From the cell containing the given text, extract its center point as [X, Y] coordinate. 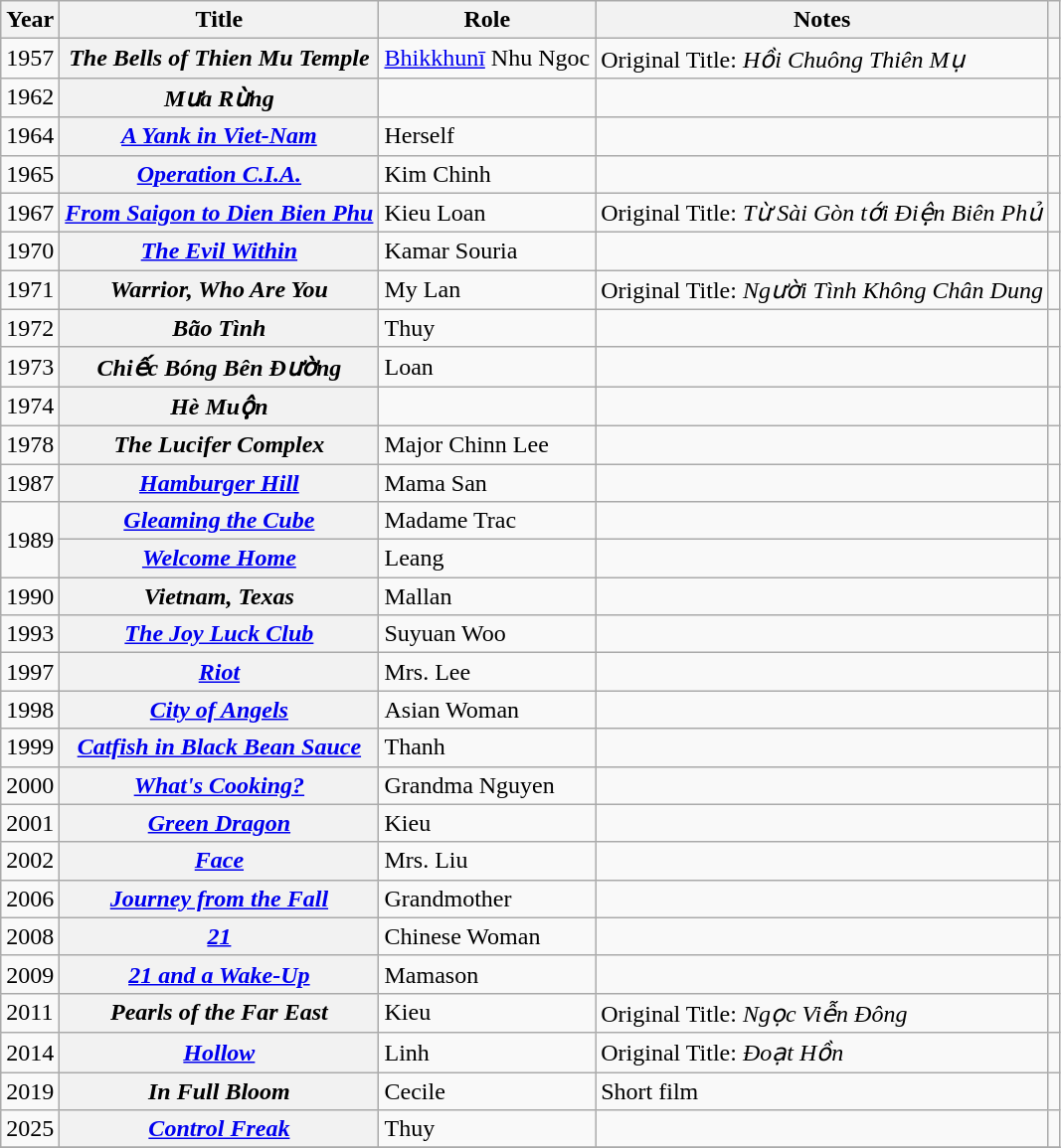
Leang [487, 559]
Grandma Nguyen [487, 785]
Linh [487, 1053]
Madame Trac [487, 521]
Gleaming the Cube [219, 521]
Kieu Loan [487, 213]
1993 [30, 634]
The Evil Within [219, 251]
My Lan [487, 290]
City of Angels [219, 710]
Kim Chinh [487, 174]
Green Dragon [219, 823]
In Full Bloom [219, 1090]
Herself [487, 136]
Operation C.I.A. [219, 174]
Hamburger Hill [219, 482]
1998 [30, 710]
The Lucifer Complex [219, 444]
Riot [219, 672]
2019 [30, 1090]
Loan [487, 367]
From Saigon to Dien Bien Phu [219, 213]
2008 [30, 936]
Major Chinn Lee [487, 444]
Short film [822, 1090]
1970 [30, 251]
Mama San [487, 482]
Grandmother [487, 899]
Mrs. Liu [487, 861]
1964 [30, 136]
2001 [30, 823]
1974 [30, 407]
Original Title: Hồi Chuông Thiên Mụ [822, 59]
1989 [30, 540]
Journey from the Fall [219, 899]
Welcome Home [219, 559]
Suyuan Woo [487, 634]
Hè Muộn [219, 407]
2014 [30, 1053]
Bão Tình [219, 328]
21 and a Wake-Up [219, 974]
2000 [30, 785]
What's Cooking? [219, 785]
2025 [30, 1129]
Thanh [487, 747]
1990 [30, 596]
Kamar Souria [487, 251]
Warrior, Who Are You [219, 290]
Mallan [487, 596]
Role [487, 20]
2009 [30, 974]
The Joy Luck Club [219, 634]
Original Title: Từ Sài Gòn tới Điện Biên Phủ [822, 213]
Year [30, 20]
1972 [30, 328]
1987 [30, 482]
Notes [822, 20]
Chiếc Bóng Bên Đường [219, 367]
Face [219, 861]
A Yank in Viet-Nam [219, 136]
1999 [30, 747]
The Bells of Thien Mu Temple [219, 59]
Chinese Woman [487, 936]
Mưa Rừng [219, 97]
1978 [30, 444]
Original Title: Ngọc Viễn Đông [822, 1013]
21 [219, 936]
Vietnam, Texas [219, 596]
1973 [30, 367]
Hollow [219, 1053]
1957 [30, 59]
2006 [30, 899]
Title [219, 20]
Asian Woman [487, 710]
Mamason [487, 974]
Pearls of the Far East [219, 1013]
2002 [30, 861]
1997 [30, 672]
Original Title: Người Tình Không Chân Dung [822, 290]
1962 [30, 97]
1967 [30, 213]
1965 [30, 174]
2011 [30, 1013]
Cecile [487, 1090]
1971 [30, 290]
Catfish in Black Bean Sauce [219, 747]
Bhikkhunī Nhu Ngoc [487, 59]
Mrs. Lee [487, 672]
Control Freak [219, 1129]
Original Title: Đoạt Hồn [822, 1053]
